Find where the given text appears and provide that cell's center as (x, y) coordinate. 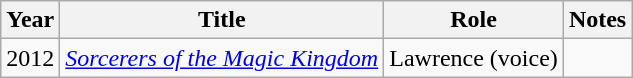
2012 (30, 58)
Lawrence (voice) (474, 58)
Sorcerers of the Magic Kingdom (222, 58)
Role (474, 20)
Title (222, 20)
Notes (597, 20)
Year (30, 20)
